Return the (X, Y) coordinate for the center point of the cell that contains the specified text.  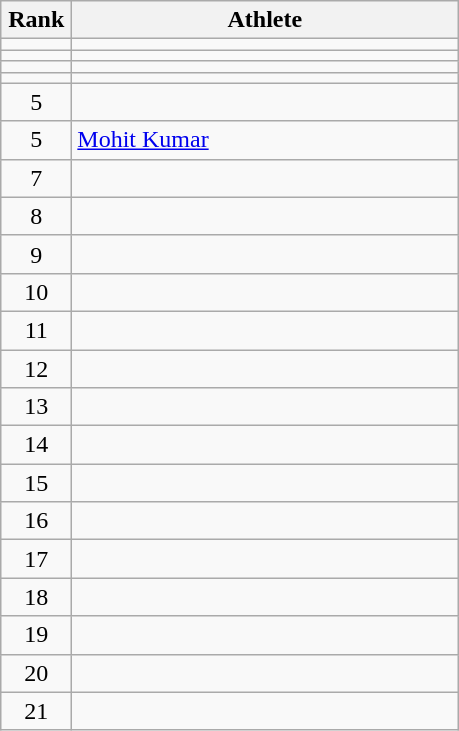
11 (36, 330)
Athlete (265, 20)
7 (36, 178)
18 (36, 597)
16 (36, 521)
10 (36, 292)
9 (36, 254)
15 (36, 483)
13 (36, 407)
20 (36, 673)
14 (36, 445)
12 (36, 369)
8 (36, 216)
19 (36, 635)
17 (36, 559)
Mohit Kumar (265, 140)
Rank (36, 20)
21 (36, 711)
